Provide the [X, Y] coordinate of the cell's center where the given text is located.  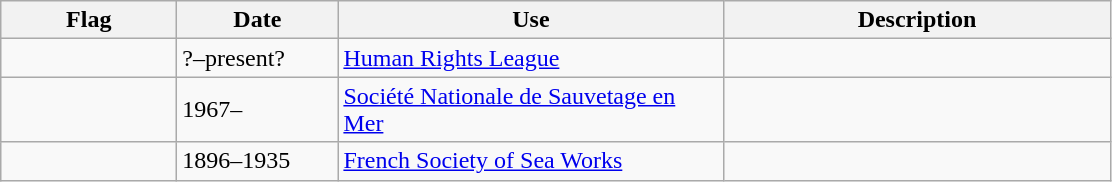
Flag [89, 20]
Use [531, 20]
Date [258, 20]
Human Rights League [531, 58]
1896–1935 [258, 161]
French Society of Sea Works [531, 161]
?–present? [258, 58]
Société Nationale de Sauvetage en Mer [531, 110]
1967– [258, 110]
Description [917, 20]
